Provide the [x, y] coordinate of the cell's center where the given text is located.  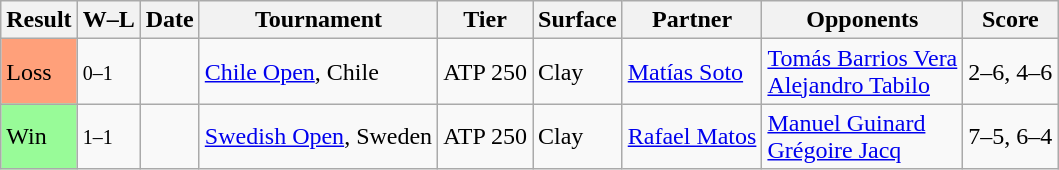
1–1 [108, 136]
2–6, 4–6 [1010, 72]
Partner [692, 20]
Win [39, 136]
W–L [108, 20]
Tier [486, 20]
0–1 [108, 72]
7–5, 6–4 [1010, 136]
Chile Open, Chile [318, 72]
Tournament [318, 20]
Rafael Matos [692, 136]
Matías Soto [692, 72]
Manuel Guinard Grégoire Jacq [862, 136]
Loss [39, 72]
Tomás Barrios Vera Alejandro Tabilo [862, 72]
Date [170, 20]
Surface [577, 20]
Opponents [862, 20]
Swedish Open, Sweden [318, 136]
Result [39, 20]
Score [1010, 20]
